Identify which cell holds the provided text, then report its [X, Y] central coordinate. 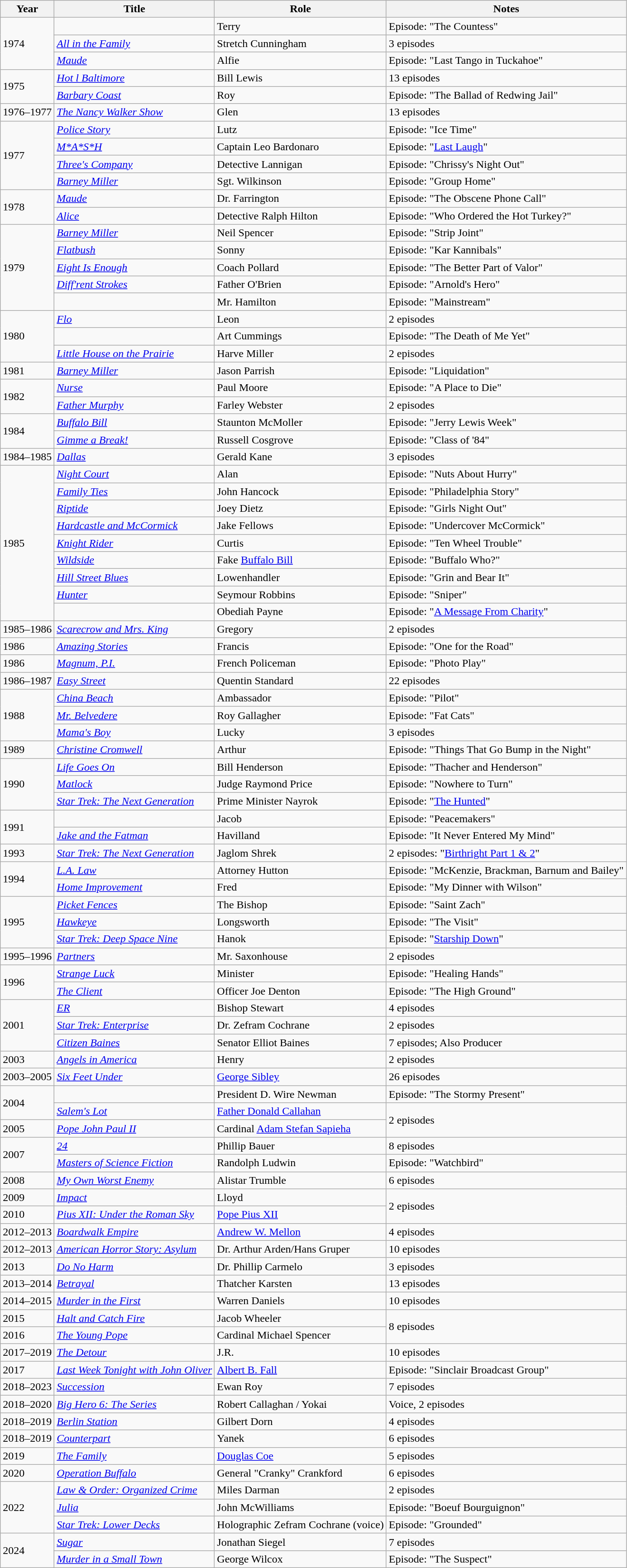
Police Story [134, 129]
1993 [27, 853]
1985–1986 [27, 629]
Episode: "Nuts About Hurry" [506, 474]
Jacob Wheeler [301, 1318]
Star Trek: Deep Space Nine [134, 939]
M*A*S*H [134, 147]
Gerald Kane [301, 457]
Dr. Phillip Carmelo [301, 1266]
Episode: "Kar Kannibals" [506, 250]
Episode: "Ice Time" [506, 129]
Mama's Boy [134, 732]
Episode: "Chrissy's Night Out" [506, 164]
Father Donald Callahan [301, 1111]
Detective Ralph Hilton [301, 216]
26 episodes [506, 1077]
Mr. Belvedere [134, 715]
2010 [27, 1215]
2014–2015 [27, 1301]
Episode: "Starship Down" [506, 939]
22 episodes [506, 681]
2005 [27, 1129]
Prime Minister Nayrok [301, 801]
2007 [27, 1154]
The Nancy Walker Show [134, 112]
1978 [27, 207]
Bishop Stewart [301, 1008]
Cardinal Adam Stefan Sapieha [301, 1129]
2022 [27, 1507]
Matlock [134, 784]
Judge Raymond Price [301, 784]
1984 [27, 431]
Gimme a Break! [134, 439]
2019 [27, 1456]
Role [301, 9]
Julia [134, 1507]
Citizen Baines [134, 1042]
2009 [27, 1197]
1981 [27, 371]
Andrew W. Mellon [301, 1232]
Episode: "A Message From Charity" [506, 612]
Year [27, 9]
J.R. [301, 1353]
Buffalo Bill [134, 422]
John Hancock [301, 491]
Episode: "Jerry Lewis Week" [506, 422]
Christine Cromwell [134, 749]
Berlin Station [134, 1421]
5 episodes [506, 1456]
Hot l Baltimore [134, 78]
Captain Leo Bardonaro [301, 147]
Quentin Standard [301, 681]
Hawkeye [134, 922]
Episode: "The Better Part of Valor" [506, 267]
Lowenhandler [301, 577]
General "Cranky" Crankford [301, 1473]
Murder in a Small Town [134, 1559]
Lutz [301, 129]
Stretch Cunningham [301, 43]
Ambassador [301, 698]
2008 [27, 1180]
2020 [27, 1473]
Art Cummings [301, 336]
Episode: "Strip Joint" [506, 233]
Operation Buffalo [134, 1473]
L.A. Law [134, 870]
Robert Callaghan / Yokai [301, 1404]
Roy Gallagher [301, 715]
2015 [27, 1318]
Hill Street Blues [134, 577]
2017–2019 [27, 1353]
Boardwalk Empire [134, 1232]
Night Court [134, 474]
2001 [27, 1025]
1982 [27, 396]
Hanok [301, 939]
Episode: "Group Home" [506, 181]
Episode: "A Place to Die" [506, 388]
Dr. Zefram Cochrane [301, 1025]
Fred [301, 887]
Dallas [134, 457]
Jacob [301, 819]
Minister [301, 973]
Episode: "Peacemakers" [506, 819]
Betrayal [134, 1283]
Thatcher Karsten [301, 1283]
Episode: "Pilot" [506, 698]
2018–2023 [27, 1387]
Episode: "Undercover McCormick" [506, 526]
7 episodes; Also Producer [506, 1042]
Six Feet Under [134, 1077]
Life Goes On [134, 767]
Episode: "Class of '84" [506, 439]
Episode: "McKenzie, Brackman, Barnum and Bailey" [506, 870]
Episode: "Mainstream" [506, 302]
1975 [27, 86]
Bill Lewis [301, 78]
Hardcastle and McCormick [134, 526]
1980 [27, 336]
1996 [27, 982]
Officer Joe Denton [301, 991]
Lloyd [301, 1197]
All in the Family [134, 43]
Episode: "The Visit" [506, 922]
Wildside [134, 560]
Jake Fellows [301, 526]
The Detour [134, 1353]
Albert B. Fall [301, 1370]
Episode: "Sinclair Broadcast Group" [506, 1370]
Episode: "The Death of Me Yet" [506, 336]
Episode: "It Never Entered My Mind" [506, 836]
1995 [27, 922]
Episode: "The Obscene Phone Call" [506, 198]
Star Trek: Lower Decks [134, 1525]
Big Hero 6: The Series [134, 1404]
Episode: "Grounded" [506, 1525]
Episode: "My Dinner with Wilson" [506, 887]
Fake Buffalo Bill [301, 560]
2013 [27, 1266]
Halt and Catch Fire [134, 1318]
Dr. Arthur Arden/Hans Gruper [301, 1249]
Glen [301, 112]
The Young Pope [134, 1335]
Longsworth [301, 922]
Three's Company [134, 164]
Randolph Ludwin [301, 1163]
Episode: "Watchbird" [506, 1163]
Star Trek: Enterprise [134, 1025]
Episode: "Buffalo Who?" [506, 560]
Episode: "Ten Wheel Trouble" [506, 543]
Farley Webster [301, 405]
Father O'Brien [301, 285]
Home Improvement [134, 887]
Mr. Saxonhouse [301, 956]
Alfie [301, 61]
Law & Order: Organized Crime [134, 1490]
Henry [301, 1060]
Episode: "Things That Go Bump in the Night" [506, 749]
Gilbert Dorn [301, 1421]
2024 [27, 1550]
China Beach [134, 698]
Episode: "Last Laugh" [506, 147]
Episode: "Last Tango in Tuckahoe" [506, 61]
John McWilliams [301, 1507]
Episode: "Who Ordered the Hot Turkey?" [506, 216]
Paul Moore [301, 388]
Senator Elliot Baines [301, 1042]
Episode: "Nowhere to Turn" [506, 784]
Havilland [301, 836]
The Bishop [301, 905]
Hunter [134, 595]
French Policeman [301, 663]
Terry [301, 26]
ER [134, 1008]
Nurse [134, 388]
Salem's Lot [134, 1111]
Episode: "The Hunted" [506, 801]
Eight Is Enough [134, 267]
Jaglom Shrek [301, 853]
Flatbush [134, 250]
Pius XII: Under the Roman Sky [134, 1215]
Family Ties [134, 491]
Sugar [134, 1542]
Do No Harm [134, 1266]
1991 [27, 827]
Amazing Stories [134, 646]
2003–2005 [27, 1077]
Arthur [301, 749]
Lucky [301, 732]
Episode: "The Ballad of Redwing Jail" [506, 95]
1995–1996 [27, 956]
Picket Fences [134, 905]
2 episodes: "Birthright Part 1 & 2" [506, 853]
Diff'rent Strokes [134, 285]
Masters of Science Fiction [134, 1163]
Jason Parrish [301, 371]
Episode: "Grin and Bear It" [506, 577]
Ewan Roy [301, 1387]
Alistar Trumble [301, 1180]
Pope John Paul II [134, 1129]
Episode: "The Countess" [506, 26]
2013–2014 [27, 1283]
Little House on the Prairie [134, 353]
Detective Lannigan [301, 164]
1988 [27, 715]
Barbary Coast [134, 95]
President D. Wire Newman [301, 1094]
Episode: "Boeuf Bourguignon" [506, 1507]
Episode: "The Stormy Present" [506, 1094]
George Sibley [301, 1077]
Episode: "Fat Cats" [506, 715]
Yanek [301, 1439]
1974 [27, 43]
Magnum, P.I. [134, 663]
1984–1985 [27, 457]
Episode: "Saint Zach" [506, 905]
Neil Spencer [301, 233]
Father Murphy [134, 405]
Last Week Tonight with John Oliver [134, 1370]
Russell Cosgrove [301, 439]
Riptide [134, 509]
Flo [134, 319]
Warren Daniels [301, 1301]
Staunton McMoller [301, 422]
George Wilcox [301, 1559]
Joey Dietz [301, 509]
Sgt. Wilkinson [301, 181]
2017 [27, 1370]
Title [134, 9]
Roy [301, 95]
2018–2020 [27, 1404]
1976–1977 [27, 112]
Jonathan Siegel [301, 1542]
Voice, 2 episodes [506, 1404]
My Own Worst Enemy [134, 1180]
Scarecrow and Mrs. King [134, 629]
Episode: "Liquidation" [506, 371]
Episode: "Arnold's Hero" [506, 285]
Dr. Farrington [301, 198]
1990 [27, 784]
Coach Pollard [301, 267]
Knight Rider [134, 543]
The Family [134, 1456]
2003 [27, 1060]
Episode: "Thacher and Henderson" [506, 767]
American Horror Story: Asylum [134, 1249]
Alan [301, 474]
Episode: "Healing Hands" [506, 973]
Sonny [301, 250]
Episode: "Philadelphia Story" [506, 491]
Episode: "Sniper" [506, 595]
Succession [134, 1387]
Strange Luck [134, 973]
Harve Miller [301, 353]
Counterpart [134, 1439]
24 [134, 1146]
1985 [27, 543]
2016 [27, 1335]
Episode: "One for the Road" [506, 646]
Pope Pius XII [301, 1215]
Gregory [301, 629]
1979 [27, 267]
Angels in America [134, 1060]
Episode: "Girls Night Out" [506, 509]
1994 [27, 879]
2004 [27, 1103]
1977 [27, 155]
Murder in the First [134, 1301]
Miles Darman [301, 1490]
Episode: "The Suspect" [506, 1559]
Episode: "Photo Play" [506, 663]
Impact [134, 1197]
Obediah Payne [301, 612]
Mr. Hamilton [301, 302]
The Client [134, 991]
Cardinal Michael Spencer [301, 1335]
Easy Street [134, 681]
Episode: "The High Ground" [506, 991]
Attorney Hutton [301, 870]
1989 [27, 749]
Alice [134, 216]
Seymour Robbins [301, 595]
Curtis [301, 543]
Leon [301, 319]
1986–1987 [27, 681]
Jake and the Fatman [134, 836]
Francis [301, 646]
Holographic Zefram Cochrane (voice) [301, 1525]
Bill Henderson [301, 767]
Partners [134, 956]
Notes [506, 9]
Douglas Coe [301, 1456]
Phillip Bauer [301, 1146]
